For the text-containing cell, return its midpoint in [X, Y] coordinate format. 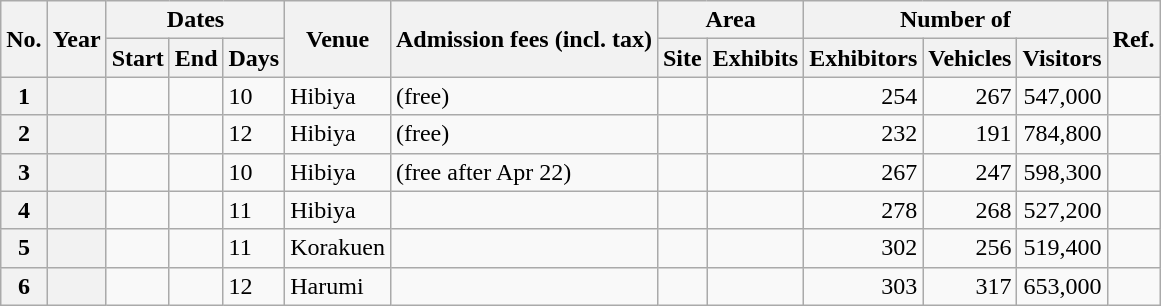
278 [864, 210]
653,000 [1062, 286]
Start [138, 58]
317 [970, 286]
Exhibitors [864, 58]
3 [24, 172]
Exhibits [755, 58]
Days [254, 58]
Admission fees (incl. tax) [524, 39]
303 [864, 286]
4 [24, 210]
Number of [956, 20]
268 [970, 210]
Year [76, 39]
Venue [338, 39]
1 [24, 96]
302 [864, 248]
784,800 [1062, 134]
Visitors [1062, 58]
Harumi [338, 286]
256 [970, 248]
598,300 [1062, 172]
2 [24, 134]
547,000 [1062, 96]
527,200 [1062, 210]
6 [24, 286]
Korakuen [338, 248]
519,400 [1062, 248]
Site [682, 58]
End [196, 58]
232 [864, 134]
247 [970, 172]
Area [730, 20]
5 [24, 248]
Dates [196, 20]
(free after Apr 22) [524, 172]
Ref. [1134, 39]
Vehicles [970, 58]
No. [24, 39]
191 [970, 134]
254 [864, 96]
